For the text-containing cell, return its midpoint in [x, y] coordinate format. 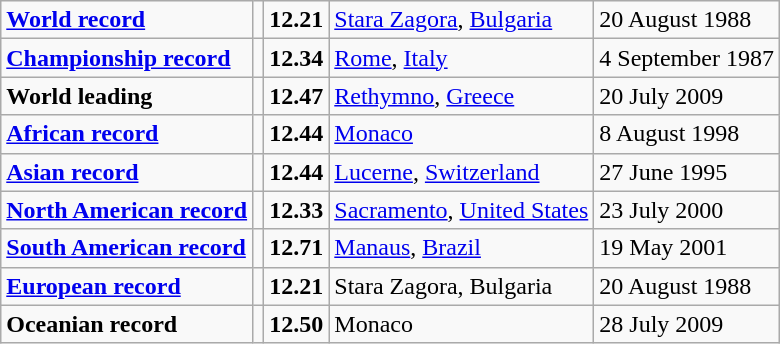
12.71 [296, 248]
12.33 [296, 210]
South American record [127, 248]
World leading [127, 96]
19 May 2001 [687, 248]
Championship record [127, 58]
4 September 1987 [687, 58]
12.47 [296, 96]
28 July 2009 [687, 324]
Lucerne, Switzerland [462, 172]
World record [127, 20]
North American record [127, 210]
Oceanian record [127, 324]
Asian record [127, 172]
12.50 [296, 324]
Manaus, Brazil [462, 248]
African record [127, 134]
Rome, Italy [462, 58]
20 July 2009 [687, 96]
European record [127, 286]
8 August 1998 [687, 134]
Sacramento, United States [462, 210]
27 June 1995 [687, 172]
Rethymno, Greece [462, 96]
12.34 [296, 58]
23 July 2000 [687, 210]
